Provide the [X, Y] coordinate of the cell's center where the given text is located.  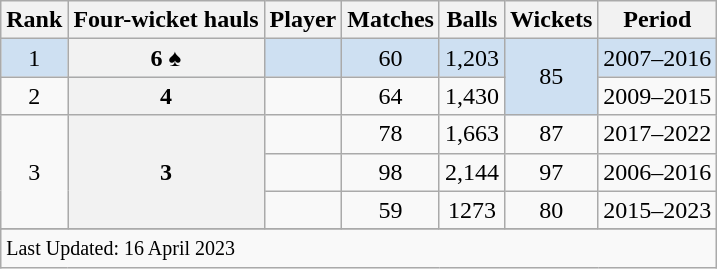
Player [303, 20]
Rank [34, 20]
1,430 [472, 96]
64 [391, 96]
2015–2023 [658, 210]
1,663 [472, 134]
1273 [472, 210]
2017–2022 [658, 134]
Matches [391, 20]
4 [166, 96]
6 ♠ [166, 58]
2006–2016 [658, 172]
Wickets [550, 20]
Balls [472, 20]
Four-wicket hauls [166, 20]
85 [550, 77]
60 [391, 58]
80 [550, 210]
2 [34, 96]
1,203 [472, 58]
2007–2016 [658, 58]
Last Updated: 16 April 2023 [359, 248]
2009–2015 [658, 96]
98 [391, 172]
78 [391, 134]
2,144 [472, 172]
97 [550, 172]
1 [34, 58]
59 [391, 210]
Period [658, 20]
87 [550, 134]
